Provide the (x, y) coordinate of the cell's center where the given text is located.  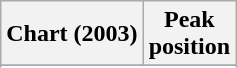
Peakposition (189, 34)
Chart (2003) (72, 34)
